From the cell containing the given text, extract its center point as [x, y] coordinate. 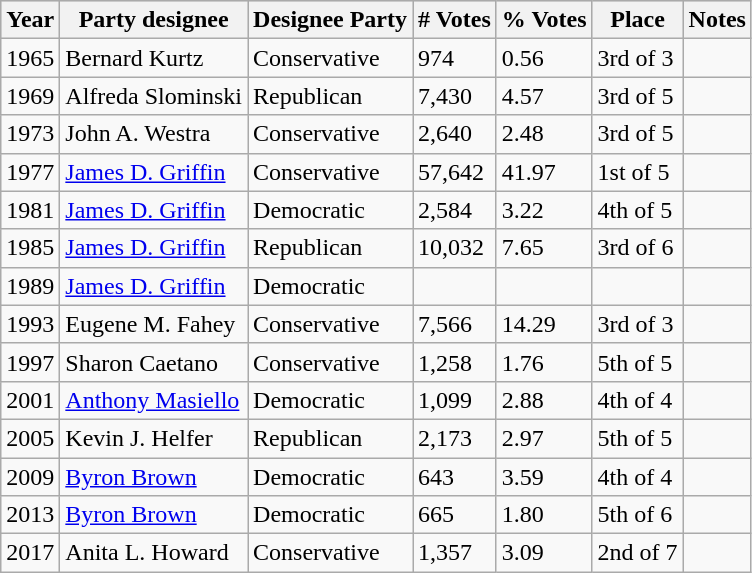
2.48 [544, 134]
1969 [30, 96]
0.56 [544, 58]
Sharon Caetano [154, 362]
974 [455, 58]
Anita L. Howard [154, 553]
Place [638, 20]
3.59 [544, 477]
Designee Party [330, 20]
3rd of 6 [638, 248]
1,099 [455, 400]
2,640 [455, 134]
1989 [30, 286]
% Votes [544, 20]
1973 [30, 134]
2001 [30, 400]
3.09 [544, 553]
1.76 [544, 362]
Eugene M. Fahey [154, 324]
2013 [30, 515]
2.88 [544, 400]
2,173 [455, 438]
1985 [30, 248]
Party designee [154, 20]
2009 [30, 477]
Year [30, 20]
John A. Westra [154, 134]
3.22 [544, 210]
Bernard Kurtz [154, 58]
Notes [717, 20]
2,584 [455, 210]
665 [455, 515]
1997 [30, 362]
2nd of 7 [638, 553]
4.57 [544, 96]
10,032 [455, 248]
41.97 [544, 172]
7.65 [544, 248]
1977 [30, 172]
57,642 [455, 172]
Anthony Masiello [154, 400]
5th of 6 [638, 515]
1st of 5 [638, 172]
1981 [30, 210]
2.97 [544, 438]
1993 [30, 324]
2017 [30, 553]
Alfreda Slominski [154, 96]
14.29 [544, 324]
7,566 [455, 324]
Kevin J. Helfer [154, 438]
1.80 [544, 515]
1,357 [455, 553]
643 [455, 477]
2005 [30, 438]
4th of 5 [638, 210]
7,430 [455, 96]
1,258 [455, 362]
# Votes [455, 20]
1965 [30, 58]
